Search for the cell housing the specified text and yield its (x, y) center coordinate. 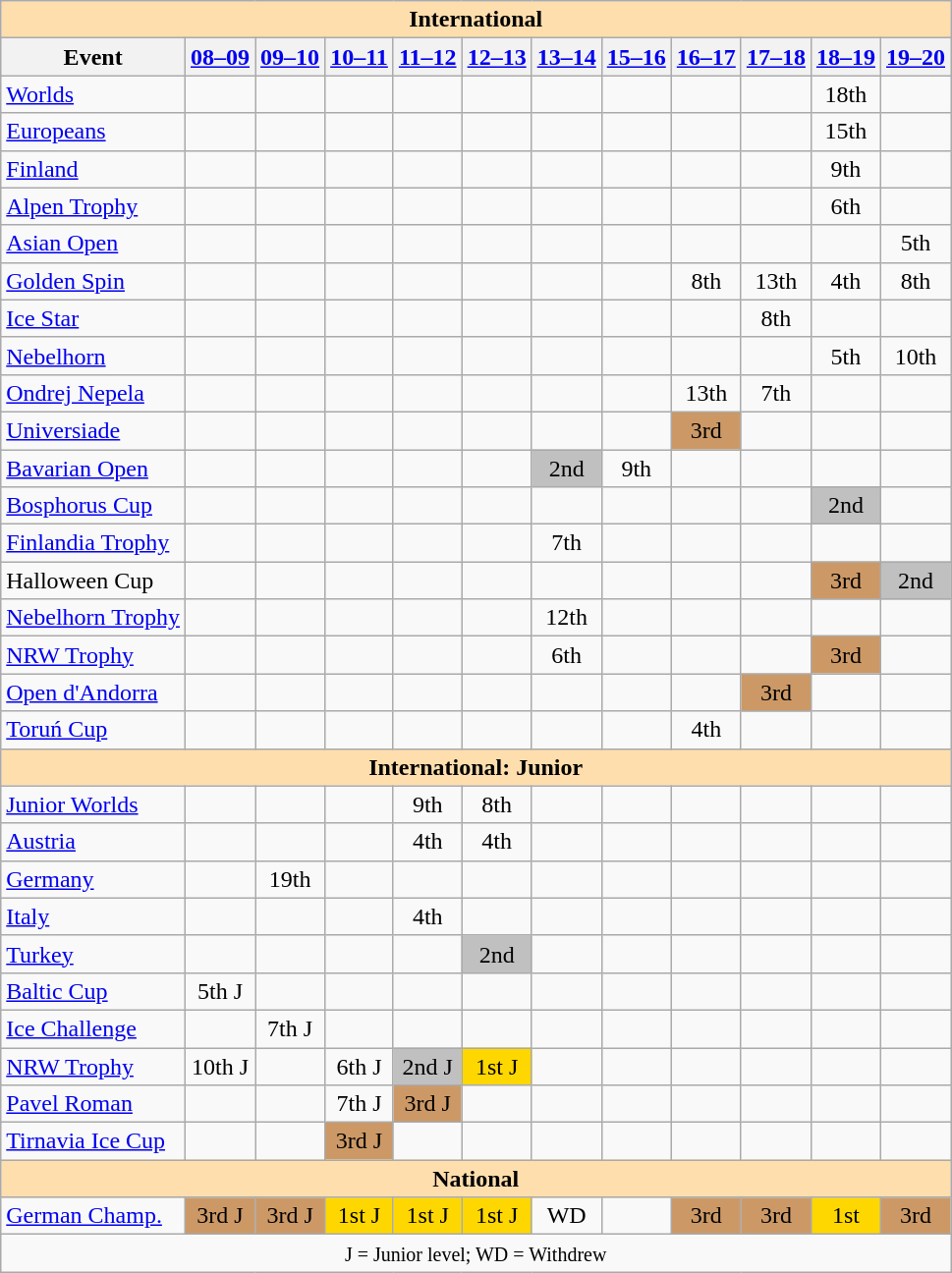
International (476, 20)
Ice Star (93, 318)
12th (566, 618)
5th J (220, 991)
10th (916, 356)
Nebelhorn (93, 356)
International: Junior (476, 767)
1st (845, 1216)
Alpen Trophy (93, 206)
Austria (93, 842)
Asian Open (93, 244)
Baltic Cup (93, 991)
Nebelhorn Trophy (93, 618)
Italy (93, 916)
6th J (360, 1066)
Toruń Cup (93, 730)
Turkey (93, 954)
Open d'Andorra (93, 692)
Tirnavia Ice Cup (93, 1141)
Bosphorus Cup (93, 506)
17–18 (776, 57)
Event (93, 57)
2nd J (427, 1066)
12–13 (497, 57)
13–14 (566, 57)
19th (291, 879)
18–19 (845, 57)
Ice Challenge (93, 1028)
German Champ. (93, 1216)
Golden Spin (93, 281)
Junior Worlds (93, 804)
Ondrej Nepela (93, 393)
J = Junior level; WD = Withdrew (476, 1253)
Bavarian Open (93, 469)
09–10 (291, 57)
18th (845, 94)
08–09 (220, 57)
National (476, 1179)
10–11 (360, 57)
Pavel Roman (93, 1104)
10th J (220, 1066)
WD (566, 1216)
Germany (93, 879)
Worlds (93, 94)
Halloween Cup (93, 581)
19–20 (916, 57)
Universiade (93, 430)
16–17 (705, 57)
15–16 (637, 57)
Europeans (93, 132)
Finlandia Trophy (93, 543)
15th (845, 132)
11–12 (427, 57)
Finland (93, 169)
